From the cell containing the given text, extract its center point as (x, y) coordinate. 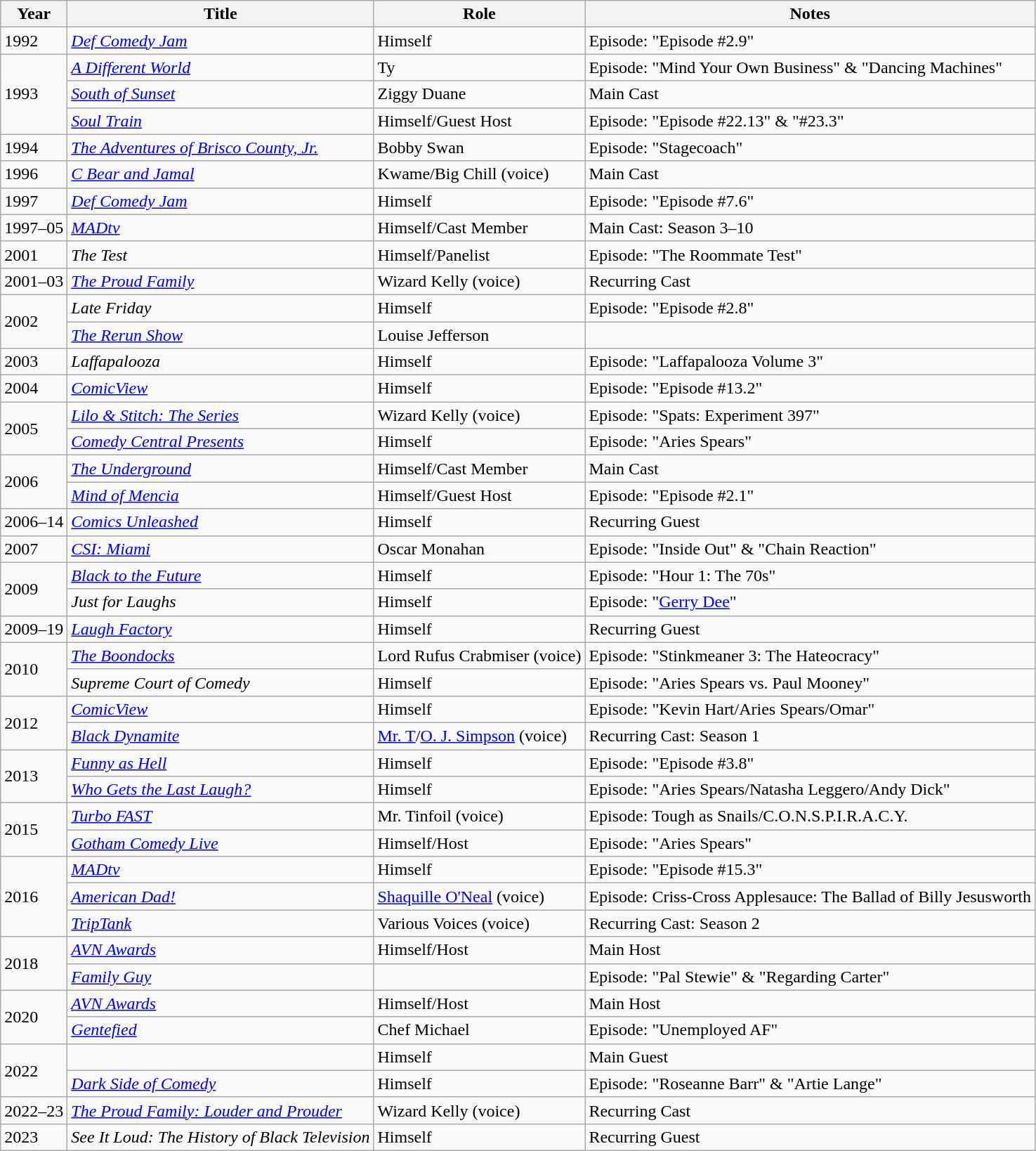
Lord Rufus Crabmiser (voice) (479, 656)
2010 (34, 669)
Recurring Cast: Season 1 (811, 736)
Episode: "Kevin Hart/Aries Spears/Omar" (811, 709)
2022–23 (34, 1110)
Role (479, 14)
Mr. Tinfoil (voice) (479, 817)
Soul Train (221, 121)
Recurring Cast: Season 2 (811, 923)
Episode: "The Roommate Test" (811, 254)
Episode: "Stinkmeaner 3: The Hateocracy" (811, 656)
1994 (34, 148)
Mr. T/O. J. Simpson (voice) (479, 736)
Himself/Panelist (479, 254)
Episode: "Aries Spears vs. Paul Mooney" (811, 682)
2002 (34, 321)
Episode: "Aries Spears/Natasha Leggero/Andy Dick" (811, 790)
The Adventures of Brisco County, Jr. (221, 148)
Comedy Central Presents (221, 442)
Episode: "Mind Your Own Business" & "Dancing Machines" (811, 67)
Laffapalooza (221, 362)
1996 (34, 174)
Title (221, 14)
Chef Michael (479, 1030)
American Dad! (221, 897)
1992 (34, 41)
Episode: "Spats: Experiment 397" (811, 415)
1997–05 (34, 228)
1997 (34, 201)
Supreme Court of Comedy (221, 682)
A Different World (221, 67)
TripTank (221, 923)
Episode: Tough as Snails/C.O.N.S.P.I.R.A.C.Y. (811, 817)
Episode: "Gerry Dee" (811, 602)
2004 (34, 389)
2015 (34, 830)
Notes (811, 14)
The Underground (221, 469)
South of Sunset (221, 94)
2006–14 (34, 522)
2003 (34, 362)
Main Cast: Season 3–10 (811, 228)
2005 (34, 429)
Episode: "Episode #2.8" (811, 308)
The Proud Family (221, 281)
Family Guy (221, 977)
See It Loud: The History of Black Television (221, 1137)
Mind of Mencia (221, 495)
Comics Unleashed (221, 522)
Louise Jefferson (479, 335)
Dark Side of Comedy (221, 1084)
The Rerun Show (221, 335)
2016 (34, 897)
Oscar Monahan (479, 549)
Episode: "Episode #2.9" (811, 41)
2007 (34, 549)
CSI: Miami (221, 549)
Black to the Future (221, 575)
Lilo & Stitch: The Series (221, 415)
2018 (34, 963)
Kwame/Big Chill (voice) (479, 174)
Episode: Criss-Cross Applesauce: The Ballad of Billy Jesusworth (811, 897)
Bobby Swan (479, 148)
2001–03 (34, 281)
1993 (34, 94)
Episode: "Episode #22.13" & "#23.3" (811, 121)
The Proud Family: Louder and Prouder (221, 1110)
C Bear and Jamal (221, 174)
The Boondocks (221, 656)
2009–19 (34, 629)
Episode: "Inside Out" & "Chain Reaction" (811, 549)
2012 (34, 722)
Laugh Factory (221, 629)
2001 (34, 254)
Turbo FAST (221, 817)
Episode: "Episode #13.2" (811, 389)
Episode: "Roseanne Barr" & "Artie Lange" (811, 1084)
Funny as Hell (221, 762)
2009 (34, 589)
Year (34, 14)
Episode: "Laffapalooza Volume 3" (811, 362)
Episode: "Episode #7.6" (811, 201)
Shaquille O'Neal (voice) (479, 897)
Who Gets the Last Laugh? (221, 790)
Episode: "Episode #3.8" (811, 762)
Various Voices (voice) (479, 923)
Main Guest (811, 1057)
Late Friday (221, 308)
Just for Laughs (221, 602)
Black Dynamite (221, 736)
Episode: "Hour 1: The 70s" (811, 575)
2013 (34, 776)
The Test (221, 254)
Episode: "Pal Stewie" & "Regarding Carter" (811, 977)
Ty (479, 67)
2006 (34, 482)
2023 (34, 1137)
2020 (34, 1017)
Episode: "Stagecoach" (811, 148)
Ziggy Duane (479, 94)
Episode: "Episode #2.1" (811, 495)
Gotham Comedy Live (221, 843)
Episode: "Episode #15.3" (811, 870)
Gentefied (221, 1030)
2022 (34, 1070)
Episode: "Unemployed AF" (811, 1030)
